Return the [X, Y] coordinate for the center point of the cell that contains the specified text.  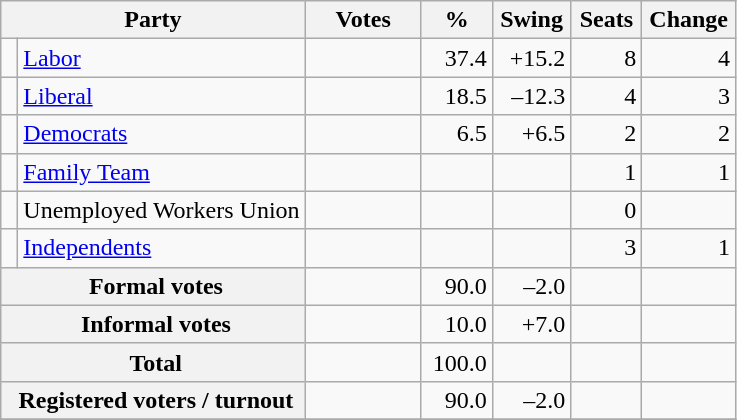
100.0 [456, 362]
Seats [606, 20]
Democrats [162, 134]
+15.2 [532, 58]
Unemployed Workers Union [162, 210]
6.5 [456, 134]
Party [153, 20]
Independents [162, 248]
–12.3 [532, 96]
Registered voters / turnout [153, 400]
0 [606, 210]
Change [689, 20]
% [456, 20]
8 [606, 58]
10.0 [456, 324]
Total [153, 362]
Family Team [162, 172]
Informal votes [153, 324]
+6.5 [532, 134]
18.5 [456, 96]
+7.0 [532, 324]
Formal votes [153, 286]
37.4 [456, 58]
Liberal [162, 96]
Labor [162, 58]
Votes [363, 20]
Swing [532, 20]
